Scan for the cell matching the given text and deliver its (X, Y) coordinate at center. 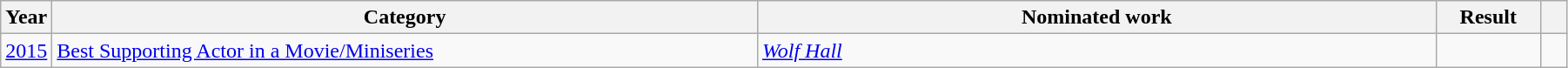
2015 (26, 51)
Category (405, 17)
Best Supporting Actor in a Movie/Miniseries (405, 51)
Wolf Hall (1096, 51)
Result (1488, 17)
Year (26, 17)
Nominated work (1096, 17)
